Identify which cell holds the provided text, then report its [X, Y] central coordinate. 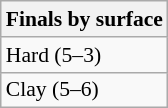
Clay (5–6) [84, 90]
Finals by surface [84, 19]
Hard (5–3) [84, 55]
